Pinpoint the cell where the given text exists, returning its [x, y] midpoint coordinate. 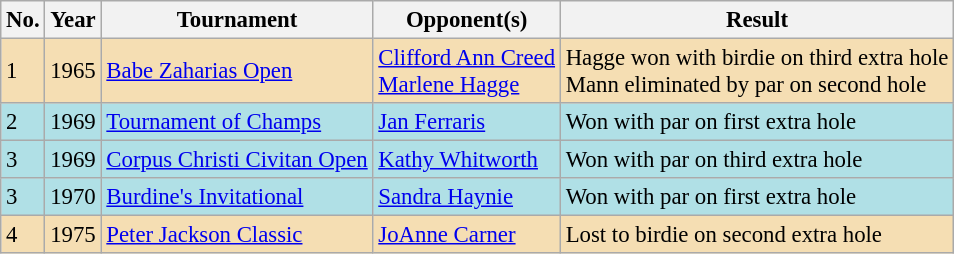
Tournament [237, 20]
2 [23, 122]
Year [73, 20]
1975 [73, 235]
Tournament of Champs [237, 122]
Result [756, 20]
4 [23, 235]
Burdine's Invitational [237, 197]
No. [23, 20]
Hagge won with birdie on third extra holeMann eliminated by par on second hole [756, 72]
1965 [73, 72]
Lost to birdie on second extra hole [756, 235]
Clifford Ann Creed Marlene Hagge [466, 72]
Opponent(s) [466, 20]
Sandra Haynie [466, 197]
JoAnne Carner [466, 235]
Jan Ferraris [466, 122]
Babe Zaharias Open [237, 72]
Peter Jackson Classic [237, 235]
Corpus Christi Civitan Open [237, 160]
1 [23, 72]
1970 [73, 197]
Won with par on third extra hole [756, 160]
Kathy Whitworth [466, 160]
